Determine the (X, Y) coordinate at the center of the cell enclosing the given text.  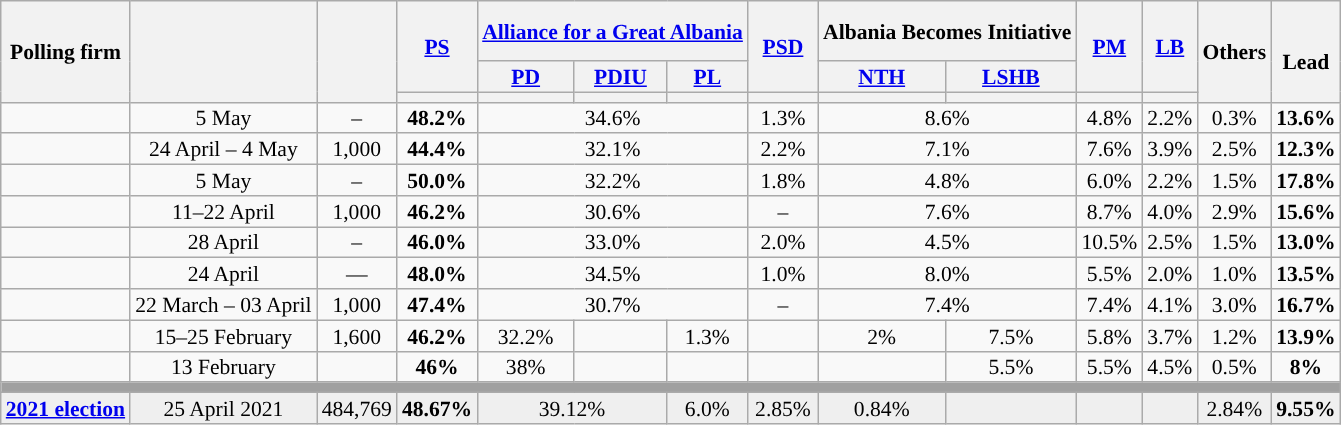
48.0% (437, 274)
15.6% (1306, 212)
47.4% (437, 304)
2.84% (1234, 408)
1,600 (357, 336)
3.7% (1170, 336)
24 April (223, 274)
13.9% (1306, 336)
7.1% (947, 150)
1.8% (783, 180)
PD (526, 76)
30.6% (612, 212)
28 April (223, 242)
2.9% (1234, 212)
Lead (1306, 52)
5.8% (1109, 336)
11–22 April (223, 212)
10.5% (1109, 242)
PS (437, 46)
2% (882, 336)
34.5% (612, 274)
13.6% (1306, 118)
Polling firm (66, 52)
13.5% (1306, 274)
46.0% (437, 242)
Alliance for a Great Albania (612, 31)
3.9% (1170, 150)
25 April 2021 (223, 408)
50.0% (437, 180)
Others (1234, 52)
8.6% (947, 118)
7.5% (1010, 336)
2.85% (783, 408)
0.3% (1234, 118)
LSHB (1010, 76)
1.2% (1234, 336)
0.84% (882, 408)
39.12% (572, 408)
4.0% (1170, 212)
13 February (223, 366)
PDIU (620, 76)
46% (437, 366)
9.55% (1306, 408)
Albania Becomes Initiative (947, 31)
15–25 February (223, 336)
NTH (882, 76)
38% (526, 366)
13.0% (1306, 242)
PL (708, 76)
16.7% (1306, 304)
33.0% (612, 242)
48.67% (437, 408)
0.5% (1234, 366)
8.7% (1109, 212)
LB (1170, 46)
2021 election (66, 408)
3.0% (1234, 304)
44.4% (437, 150)
PSD (783, 46)
22 March – 03 April (223, 304)
17.8% (1306, 180)
34.6% (612, 118)
PM (1109, 46)
8% (1306, 366)
32.1% (612, 150)
48.2% (437, 118)
8.0% (947, 274)
30.7% (612, 304)
— (357, 274)
12.3% (1306, 150)
4.1% (1170, 304)
484,769 (357, 408)
24 April – 4 May (223, 150)
